From the cell containing the given text, extract its center point as [x, y] coordinate. 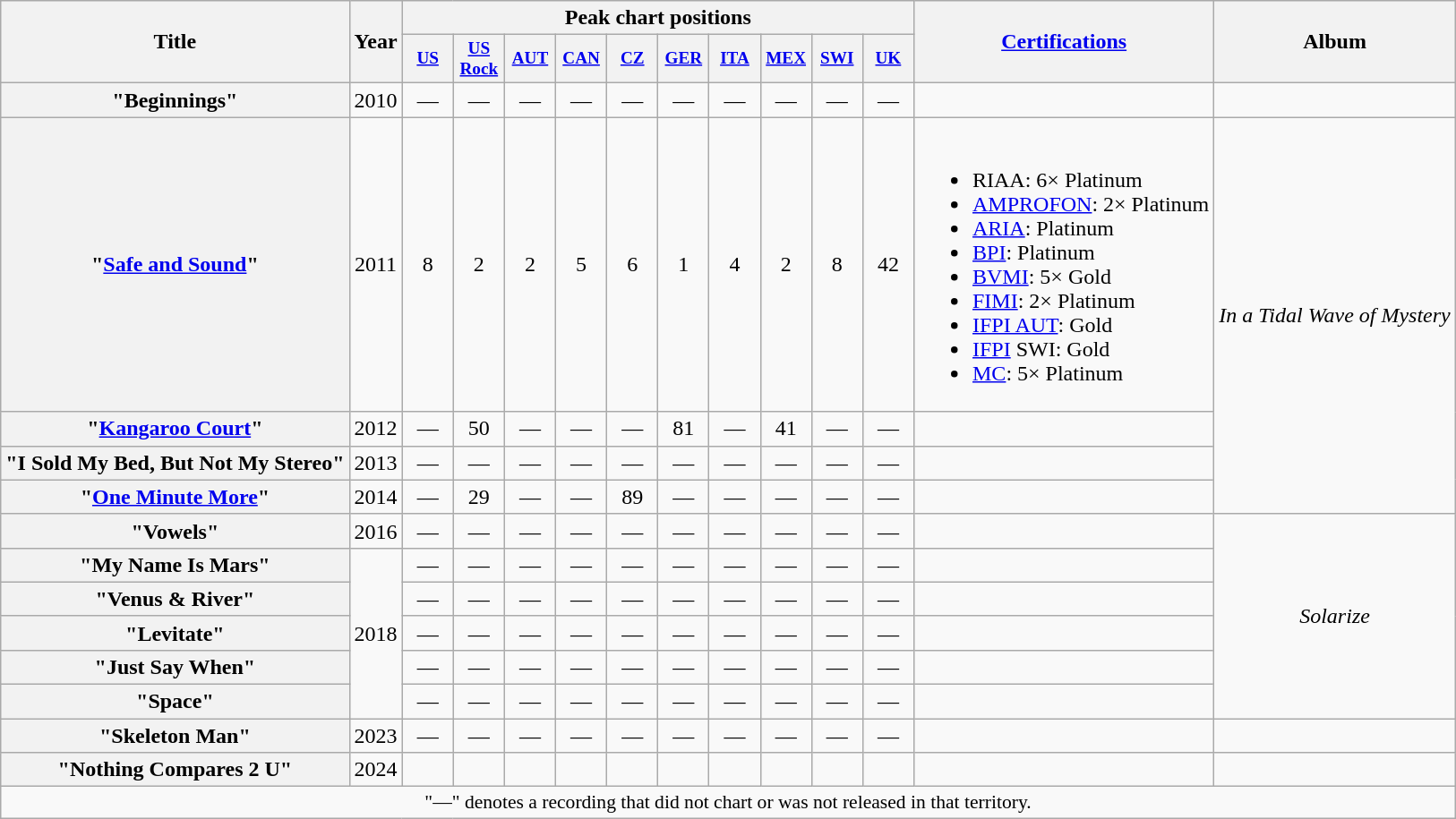
2012 [376, 429]
2024 [376, 770]
RIAA: 6× PlatinumAMPROFON: 2× PlatinumARIA: PlatinumBPI: PlatinumBVMI: 5× GoldFIMI: 2× PlatinumIFPI AUT: GoldIFPI SWI: GoldMC: 5× Platinum [1064, 265]
Certifications [1064, 42]
6 [632, 265]
2011 [376, 265]
Title [176, 42]
AUT [530, 59]
Peak chart positions [657, 18]
CAN [582, 59]
"Kangaroo Court" [176, 429]
MEX [786, 59]
CZ [632, 59]
"Vowels" [176, 531]
2014 [376, 497]
"Space" [176, 702]
UK [888, 59]
1 [684, 265]
42 [888, 265]
Album [1334, 42]
ITA [734, 59]
Year [376, 42]
"Nothing Compares 2 U" [176, 770]
29 [478, 497]
50 [478, 429]
41 [786, 429]
"—" denotes a recording that did not chart or was not released in that territory. [729, 803]
"Levitate" [176, 633]
"Safe and Sound" [176, 265]
"Just Say When" [176, 668]
2010 [376, 100]
"Beginnings" [176, 100]
81 [684, 429]
89 [632, 497]
"My Name Is Mars" [176, 565]
USRock [478, 59]
4 [734, 265]
2018 [376, 633]
US [428, 59]
"I Sold My Bed, But Not My Stereo" [176, 463]
2016 [376, 531]
"One Minute More" [176, 497]
Solarize [1334, 616]
"Skeleton Man" [176, 736]
2013 [376, 463]
SWI [836, 59]
"Venus & River" [176, 599]
In a Tidal Wave of Mystery [1334, 315]
2023 [376, 736]
GER [684, 59]
5 [582, 265]
